Determine the (x, y) coordinate at the center of the cell enclosing the given text.  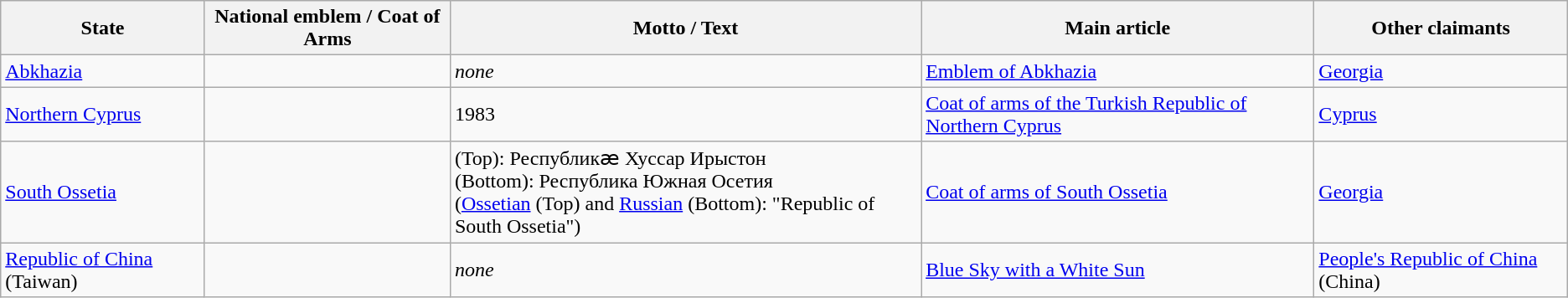
Republic of China (Taiwan) (103, 270)
Coat of arms of South Ossetia (1117, 193)
1983 (685, 114)
Cyprus (1441, 114)
South Ossetia (103, 193)
Motto / Text (685, 28)
Northern Cyprus (103, 114)
Emblem of Abkhazia (1117, 71)
Main article (1117, 28)
People's Republic of China (China) (1441, 270)
Abkhazia (103, 71)
State (103, 28)
(Top): Республикӕ Хуссар Ирыстон (Bottom): Республика Южная Осетия(Ossetian (Top) and Russian (Bottom): "Republic of South Ossetia") (685, 193)
Coat of arms of the Turkish Republic of Northern Cyprus (1117, 114)
National emblem / Coat of Arms (327, 28)
Blue Sky with a White Sun (1117, 270)
Other claimants (1441, 28)
